Extract the [X, Y] coordinate from the center of the cell holding the provided text.  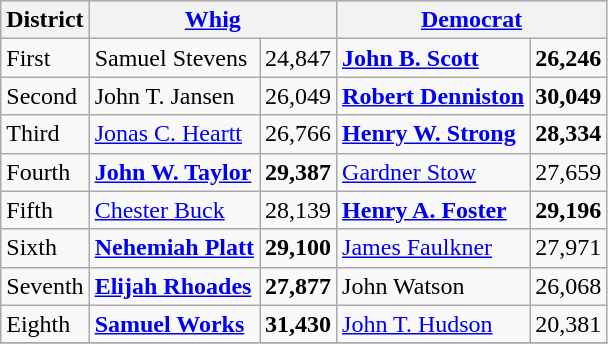
John B. Scott [434, 58]
Samuel Stevens [174, 58]
Nehemiah Platt [174, 248]
Fourth [45, 172]
James Faulkner [434, 248]
Democrat [472, 20]
John T. Jansen [174, 96]
Gardner Stow [434, 172]
26,068 [568, 286]
31,430 [298, 324]
28,334 [568, 134]
District [45, 20]
Sixth [45, 248]
24,847 [298, 58]
28,139 [298, 210]
Elijah Rhoades [174, 286]
Whig [212, 20]
27,659 [568, 172]
30,049 [568, 96]
26,049 [298, 96]
20,381 [568, 324]
26,246 [568, 58]
Second [45, 96]
John W. Taylor [174, 172]
27,971 [568, 248]
John T. Hudson [434, 324]
Third [45, 134]
Chester Buck [174, 210]
Henry A. Foster [434, 210]
27,877 [298, 286]
Henry W. Strong [434, 134]
29,387 [298, 172]
Jonas C. Heartt [174, 134]
First [45, 58]
Fifth [45, 210]
29,100 [298, 248]
Eighth [45, 324]
John Watson [434, 286]
26,766 [298, 134]
29,196 [568, 210]
Seventh [45, 286]
Samuel Works [174, 324]
Robert Denniston [434, 96]
